From the cell containing the given text, extract its center point as (x, y) coordinate. 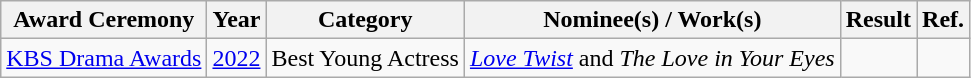
Category (365, 20)
Award Ceremony (104, 20)
Love Twist and The Love in Your Eyes (652, 58)
2022 (236, 58)
Ref. (944, 20)
Year (236, 20)
Nominee(s) / Work(s) (652, 20)
Result (878, 20)
Best Young Actress (365, 58)
KBS Drama Awards (104, 58)
